Return the (X, Y) coordinate for the center point of the cell that contains the specified text.  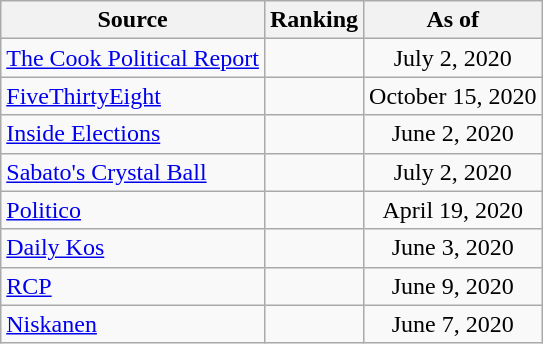
FiveThirtyEight (133, 96)
April 19, 2020 (453, 210)
June 9, 2020 (453, 286)
Ranking (314, 20)
Politico (133, 210)
Daily Kos (133, 248)
June 7, 2020 (453, 324)
RCP (133, 286)
Inside Elections (133, 134)
June 3, 2020 (453, 248)
The Cook Political Report (133, 58)
Sabato's Crystal Ball (133, 172)
Source (133, 20)
June 2, 2020 (453, 134)
Niskanen (133, 324)
As of (453, 20)
October 15, 2020 (453, 96)
